Extract the (x, y) coordinate from the center of the cell holding the provided text.  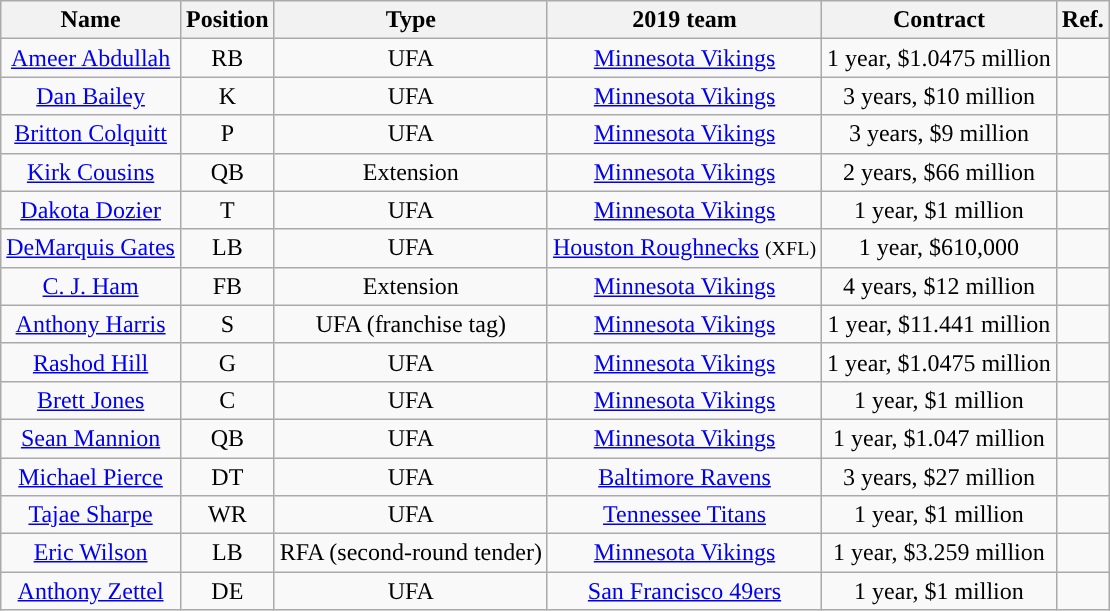
Dan Bailey (91, 96)
3 years, $27 million (940, 477)
Sean Mannion (91, 438)
DeMarquis Gates (91, 248)
RFA (second-round tender) (410, 553)
Britton Colquitt (91, 134)
K (227, 96)
2 years, $66 million (940, 172)
FB (227, 286)
P (227, 134)
Baltimore Ravens (684, 477)
Tajae Sharpe (91, 515)
Type (410, 20)
Tennessee Titans (684, 515)
DE (227, 591)
Anthony Zettel (91, 591)
Ameer Abdullah (91, 58)
WR (227, 515)
Ref. (1082, 20)
Name (91, 20)
Brett Jones (91, 400)
DT (227, 477)
Michael Pierce (91, 477)
3 years, $9 million (940, 134)
Rashod Hill (91, 362)
3 years, $10 million (940, 96)
S (227, 324)
G (227, 362)
C. J. Ham (91, 286)
C (227, 400)
4 years, $12 million (940, 286)
T (227, 210)
2019 team (684, 20)
Houston Roughnecks (XFL) (684, 248)
Dakota Dozier (91, 210)
Anthony Harris (91, 324)
Kirk Cousins (91, 172)
Contract (940, 20)
UFA (franchise tag) (410, 324)
Position (227, 20)
1 year, $11.441 million (940, 324)
San Francisco 49ers (684, 591)
RB (227, 58)
1 year, $3.259 million (940, 553)
1 year, $610,000 (940, 248)
1 year, $1.047 million (940, 438)
Eric Wilson (91, 553)
